Locate the cell with the specified text and output its [x, y] center coordinate. 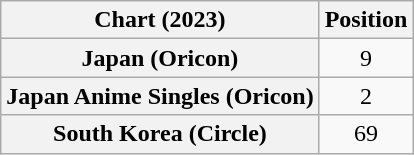
69 [366, 134]
Japan (Oricon) [160, 58]
Chart (2023) [160, 20]
Position [366, 20]
Japan Anime Singles (Oricon) [160, 96]
South Korea (Circle) [160, 134]
2 [366, 96]
9 [366, 58]
